Return [X, Y] of the center of cell containing provided text 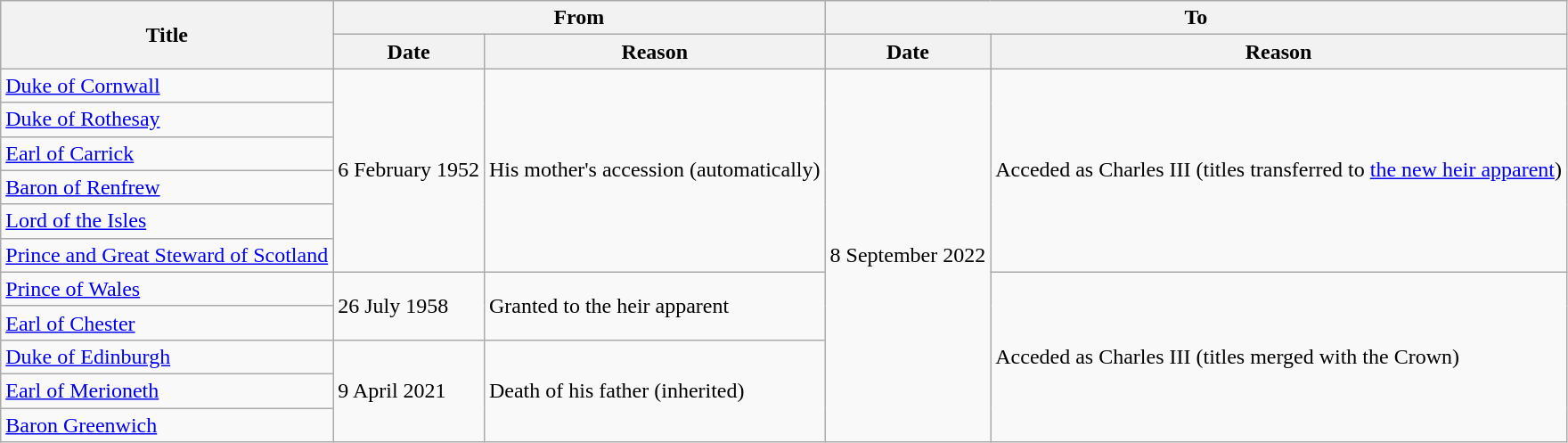
To [1196, 18]
Earl of Chester [167, 323]
8 September 2022 [908, 255]
Baron Greenwich [167, 425]
Duke of Rothesay [167, 119]
Prince and Great Steward of Scotland [167, 255]
Duke of Cornwall [167, 86]
Granted to the heir apparent [654, 306]
9 April 2021 [409, 390]
Earl of Merioneth [167, 390]
Acceded as Charles III (titles transferred to the new heir apparent) [1279, 170]
His mother's accession (automatically) [654, 170]
Prince of Wales [167, 289]
Lord of the Isles [167, 221]
Acceded as Charles III (titles merged with the Crown) [1279, 357]
From [579, 18]
26 July 1958 [409, 306]
Duke of Edinburgh [167, 357]
Death of his father (inherited) [654, 390]
Earl of Carrick [167, 153]
Title [167, 35]
6 February 1952 [409, 170]
Baron of Renfrew [167, 187]
